From the cell containing the given text, extract its center point as [x, y] coordinate. 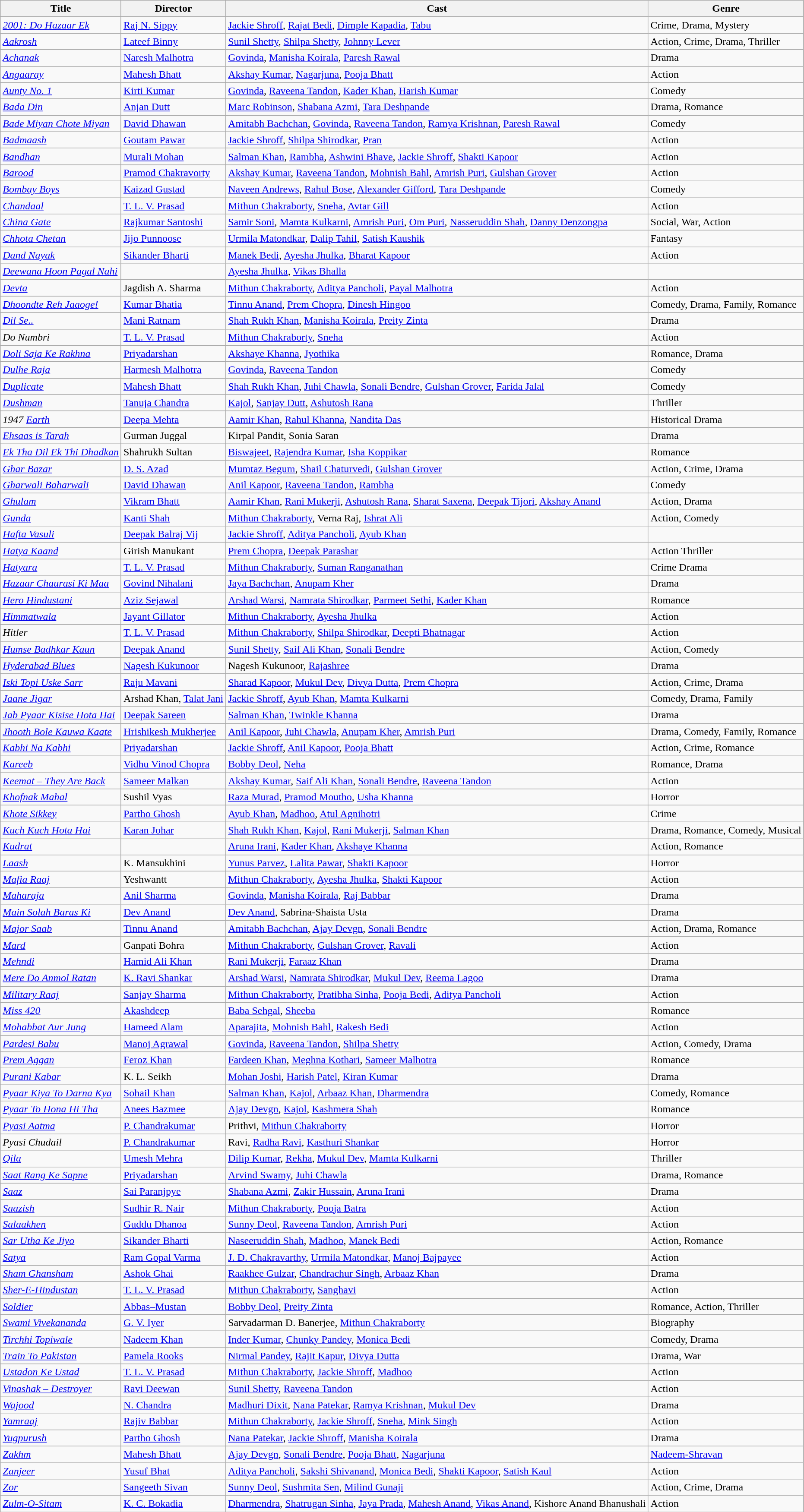
Bombay Boys [61, 189]
Mithun Chakraborty, Pooja Batra [437, 1208]
Soldier [61, 1307]
Satya [61, 1257]
Karan Johar [173, 830]
Jaya Bachchan, Anupam Kher [437, 584]
Aunty No. 1 [61, 91]
Anjan Dutt [173, 107]
Kabhi Na Kabhi [61, 748]
Anees Bazmee [173, 1109]
Saaz [61, 1191]
Urmila Matondkar, Dalip Tahil, Satish Kaushik [437, 239]
Gurman Juggal [173, 436]
Mithun Chakraborty, Jackie Shroff, Sneha, Mink Singh [437, 1421]
Hatya Kaand [61, 551]
Dand Nayak [61, 255]
Arshad Khan, Talat Jani [173, 698]
Badmaash [61, 140]
Mohan Joshi, Harish Patel, Kiran Kumar [437, 1076]
Ek Tha Dil Ek Thi Dhadkan [61, 452]
Salaakhen [61, 1224]
Genre [726, 9]
Zulm-O-Sitam [61, 1503]
K. L. Seikh [173, 1076]
Main Solah Baras Ki [61, 912]
Naresh Malhotra [173, 58]
Aparajita, Mohnish Bahl, Rakesh Bedi [437, 1027]
Yugpurush [61, 1438]
J. D. Chakravarthy, Urmila Matondkar, Manoj Bajpayee [437, 1257]
Action, Crime, Romance [726, 748]
Gunda [61, 518]
Ghulam [61, 502]
Ganpati Bohra [173, 945]
Action, Crime, Drama, Thriller [726, 41]
Raj N. Sippy [173, 25]
Nirmal Pandey, Rajit Kapur, Divya Dutta [437, 1356]
Mithun Chakraborty, Verna Raj, Ishrat Ali [437, 518]
Anil Kapoor, Raveena Tandon, Rambha [437, 485]
Mere Do Anmol Ratan [61, 978]
Kuch Kuch Hota Hai [61, 830]
Nadeem-Shravan [726, 1454]
Mehndi [61, 961]
Samir Soni, Mamta Kulkarni, Amrish Puri, Om Puri, Nasseruddin Shah, Danny Denzongpa [437, 222]
Dev Anand, Sabrina-Shaista Usta [437, 912]
Manek Bedi, Ayesha Jhulka, Bharat Kapoor [437, 255]
Kaizad Gustad [173, 189]
Arshad Warsi, Namrata Shirodkar, Parmeet Sethi, Kader Khan [437, 600]
2001: Do Hazaar Ek [61, 25]
Ram Gopal Varma [173, 1257]
Deewana Hoon Pagal Nahi [61, 271]
Jab Pyaar Kisise Hota Hai [61, 715]
Mithun Chakraborty, Ayesha Jhulka, Shakti Kapoor [437, 879]
Umesh Mehra [173, 1158]
Saazish [61, 1208]
Govinda, Manisha Koirala, Raj Babbar [437, 896]
Kirti Kumar [173, 91]
Zakhm [61, 1454]
Pardesi Babu [61, 1044]
Comedy, Drama, Family [726, 698]
Comedy, Drama [726, 1339]
Ayub Khan, Madhoo, Atul Agnihotri [437, 814]
Hamid Ali Khan [173, 961]
Shah Rukh Khan, Kajol, Rani Mukerji, Salman Khan [437, 830]
Harmesh Malhotra [173, 370]
Anil Kapoor, Juhi Chawla, Anupam Kher, Amrish Puri [437, 732]
Sushil Vyas [173, 797]
Sarvadarman D. Banerjee, Mithun Chakraborty [437, 1323]
Kajol, Sanjay Dutt, Ashutosh Rana [437, 403]
Jackie Shroff, Rajat Bedi, Dimple Kapadia, Tabu [437, 25]
Major Saab [61, 928]
Do Numbri [61, 337]
Nagesh Kukunoor, Rajashree [437, 666]
Deepak Sareen [173, 715]
Iski Topi Uske Sarr [61, 682]
Akshay Kumar, Nagarjuna, Pooja Bhatt [437, 74]
Comedy, Drama, Family, Romance [726, 304]
Bobby Deol, Neha [437, 764]
Jackie Shroff, Aditya Pancholi, Ayub Khan [437, 534]
Drama, Comedy, Family, Romance [726, 732]
Shah Rukh Khan, Manisha Koirala, Preity Zinta [437, 321]
Biswajeet, Rajendra Kumar, Isha Koppikar [437, 452]
Kirpal Pandit, Sonia Saran [437, 436]
Ravi, Radha Ravi, Kasthuri Shankar [437, 1142]
Chandaal [61, 206]
Shahrukh Sultan [173, 452]
Ashok Ghai [173, 1274]
Mithun Chakraborty, Ayesha Jhulka [437, 616]
Doli Saja Ke Rakhna [61, 354]
Pramod Chakravorty [173, 173]
Dhoondte Reh Jaaoge! [61, 304]
Khofnak Mahal [61, 797]
Achanak [61, 58]
Laash [61, 863]
N. Chandra [173, 1405]
Deepak Anand [173, 649]
Ghar Bazar [61, 468]
Pyasi Aatma [61, 1126]
Zor [61, 1487]
Girish Manukant [173, 551]
Nadeem Khan [173, 1339]
Military Raaj [61, 994]
Guddu Dhanoa [173, 1224]
Sanjay Sharma [173, 994]
Purani Kabar [61, 1076]
Akshay Kumar, Saif Ali Khan, Sonali Bendre, Raveena Tandon [437, 781]
Akshaye Khanna, Jyothika [437, 354]
Bobby Deol, Preity Zinta [437, 1307]
Jackie Shroff, Ayub Khan, Mamta Kulkarni [437, 698]
Nana Patekar, Jackie Shroff, Manisha Koirala [437, 1438]
Aditya Pancholi, Sakshi Shivanand, Monica Bedi, Shakti Kapoor, Satish Kaul [437, 1471]
Dulhe Raja [61, 370]
Mithun Chakraborty, Sneha, Avtar Gill [437, 206]
Sameer Malkan [173, 781]
Hitler [61, 633]
Deepa Mehta [173, 419]
Kumar Bhatia [173, 304]
Vinashak – Destroyer [61, 1389]
Maharaja [61, 896]
Sharad Kapoor, Mukul Dev, Divya Dutta, Prem Chopra [437, 682]
Action Thriller [726, 551]
Prem Aggan [61, 1060]
Sangeeth Sivan [173, 1487]
Aamir Khan, Rani Mukerji, Ashutosh Rana, Sharat Saxena, Deepak Tijori, Akshay Anand [437, 502]
Ajay Devgn, Kajol, Kashmera Shah [437, 1109]
Mafia Raaj [61, 879]
Hazaar Chaurasi Ki Maa [61, 584]
Wajood [61, 1405]
Tinnu Anand, Prem Chopra, Dinesh Hingoo [437, 304]
Sunil Shetty, Raveena Tandon [437, 1389]
Historical Drama [726, 419]
Marc Robinson, Shabana Azmi, Tara Deshpande [437, 107]
Vidhu Vinod Chopra [173, 764]
Bada Din [61, 107]
Action, Comedy, Drama [726, 1044]
Romance, Action, Thriller [726, 1307]
Sunil Shetty, Saif Ali Khan, Sonali Bendre [437, 649]
Rajkumar Santoshi [173, 222]
Cast [437, 9]
Drama, War [726, 1356]
Pyaar To Hona Hi Tha [61, 1109]
Ravi Deewan [173, 1389]
Hatyara [61, 567]
Aziz Sejawal [173, 600]
Gharwali Baharwali [61, 485]
Title [61, 9]
Mithun Chakraborty, Aditya Pancholi, Payal Malhotra [437, 288]
Shabana Azmi, Zakir Hussain, Aruna Irani [437, 1191]
Action, Drama [726, 502]
Tanuja Chandra [173, 403]
Govinda, Raveena Tandon [437, 370]
Pyasi Chudail [61, 1142]
Prem Chopra, Deepak Parashar [437, 551]
Tinnu Anand [173, 928]
Jhooth Bole Kauwa Kaate [61, 732]
Mithun Chakraborty, Gulshan Grover, Ravali [437, 945]
Zanjeer [61, 1471]
Madhuri Dixit, Nana Patekar, Ramya Krishnan, Mukul Dev [437, 1405]
Angaaray [61, 74]
Yamraaj [61, 1421]
D. S. Azad [173, 468]
Akashdeep [173, 1011]
Duplicate [61, 386]
Sunil Shetty, Shilpa Shetty, Johnny Lever [437, 41]
Swami Vivekananda [61, 1323]
Aamir Khan, Rahul Khanna, Nandita Das [437, 419]
Salman Khan, Rambha, Ashwini Bhave, Jackie Shroff, Shakti Kapoor [437, 156]
Aruna Irani, Kader Khan, Akshaye Khanna [437, 846]
Naveen Andrews, Rahul Bose, Alexander Gifford, Tara Deshpande [437, 189]
Fantasy [726, 239]
Himmatwala [61, 616]
Mohabbat Aur Jung [61, 1027]
Amitabh Bachchan, Ajay Devgn, Sonali Bendre [437, 928]
Ustadon Ke Ustad [61, 1372]
Hameed Alam [173, 1027]
Pamela Rooks [173, 1356]
Hrishikesh Mukherjee [173, 732]
Sunny Deol, Sushmita Sen, Milind Gunaji [437, 1487]
Prithvi, Mithun Chakraborty [437, 1126]
Ayesha Jhulka, Vikas Bhalla [437, 271]
Jackie Shroff, Anil Kapoor, Pooja Bhatt [437, 748]
Mumtaz Begum, Shail Chaturvedi, Gulshan Grover [437, 468]
Nagesh Kukunoor [173, 666]
Qila [61, 1158]
Deepak Balraj Vij [173, 534]
Mithun Chakraborty, Sneha [437, 337]
Raza Murad, Pramod Moutho, Usha Khanna [437, 797]
Pyaar Kiya To Darna Kya [61, 1093]
Sudhir R. Nair [173, 1208]
Mithun Chakraborty, Shilpa Shirodkar, Deepti Bhatnagar [437, 633]
Dev Anand [173, 912]
Mithun Chakraborty, Pratibha Sinha, Pooja Bedi, Aditya Pancholi [437, 994]
Mard [61, 945]
Abbas–Mustan [173, 1307]
Yeshwantt [173, 879]
Ajay Devgn, Sonali Bendre, Pooja Bhatt, Nagarjuna [437, 1454]
1947 Earth [61, 419]
Jaane Jigar [61, 698]
Lateef Binny [173, 41]
Anil Sharma [173, 896]
Inder Kumar, Chunky Pandey, Monica Bedi [437, 1339]
Crime [726, 814]
Jackie Shroff, Shilpa Shirodkar, Pran [437, 140]
Feroz Khan [173, 1060]
Baba Sehgal, Sheeba [437, 1011]
Sohail Khan [173, 1093]
China Gate [61, 222]
Raakhee Gulzar, Chandrachur Singh, Arbaaz Khan [437, 1274]
Bandhan [61, 156]
Comedy, Romance [726, 1093]
K. C. Bokadia [173, 1503]
Kareeb [61, 764]
Dushman [61, 403]
Arvind Swamy, Juhi Chawla [437, 1175]
Kudrat [61, 846]
Govinda, Raveena Tandon, Shilpa Shetty [437, 1044]
Naseeruddin Shah, Madhoo, Manek Bedi [437, 1241]
Sham Ghansham [61, 1274]
Dilip Kumar, Rekha, Mukul Dev, Mamta Kulkarni [437, 1158]
Govind Nihalani [173, 584]
Aakrosh [61, 41]
Mithun Chakraborty, Sanghavi [437, 1290]
Hafta Vasuli [61, 534]
Mani Ratnam [173, 321]
Yusuf Bhat [173, 1471]
Govinda, Manisha Koirala, Paresh Rawal [437, 58]
Barood [61, 173]
Goutam Pawar [173, 140]
Vikram Bhatt [173, 502]
Miss 420 [61, 1011]
Sunny Deol, Raveena Tandon, Amrish Puri [437, 1224]
Manoj Agrawal [173, 1044]
Social, War, Action [726, 222]
Jagdish A. Sharma [173, 288]
G. V. Iyer [173, 1323]
Dharmendra, Shatrugan Sinha, Jaya Prada, Mahesh Anand, Vikas Anand, Kishore Anand Bhanushali [437, 1503]
Devta [61, 288]
Govinda, Raveena Tandon, Kader Khan, Harish Kumar [437, 91]
Biography [726, 1323]
Sar Utha Ke Jiyo [61, 1241]
Hero Hindustani [61, 600]
Hyderabad Blues [61, 666]
Jayant Gillator [173, 616]
K. Mansukhini [173, 863]
Kanti Shah [173, 518]
Humse Badhkar Kaun [61, 649]
Rajiv Babbar [173, 1421]
Saat Rang Ke Sapne [61, 1175]
Chhota Chetan [61, 239]
Shah Rukh Khan, Juhi Chawla, Sonali Bendre, Gulshan Grover, Farida Jalal [437, 386]
Arshad Warsi, Namrata Shirodkar, Mukul Dev, Reema Lagoo [437, 978]
Salman Khan, Twinkle Khanna [437, 715]
Khote Sikkey [61, 814]
Salman Khan, Kajol, Arbaaz Khan, Dharmendra [437, 1093]
Amitabh Bachchan, Govinda, Raveena Tandon, Ramya Krishnan, Paresh Rawal [437, 123]
Bade Miyan Chote Miyan [61, 123]
Crime Drama [726, 567]
Murali Mohan [173, 156]
Yunus Parvez, Lalita Pawar, Shakti Kapoor [437, 863]
Fardeen Khan, Meghna Kothari, Sameer Malhotra [437, 1060]
Sai Paranjpye [173, 1191]
Train To Pakistan [61, 1356]
Crime, Drama, Mystery [726, 25]
Keemat – They Are Back [61, 781]
Director [173, 9]
K. Ravi Shankar [173, 978]
Sher-E-Hindustan [61, 1290]
Mithun Chakraborty, Suman Ranganathan [437, 567]
Akshay Kumar, Raveena Tandon, Mohnish Bahl, Amrish Puri, Gulshan Grover [437, 173]
Mithun Chakraborty, Jackie Shroff, Madhoo [437, 1372]
Dil Se.. [61, 321]
Raju Mavani [173, 682]
Rani Mukerji, Faraaz Khan [437, 961]
Drama, Romance, Comedy, Musical [726, 830]
Tirchhi Topiwale [61, 1339]
Ehsaas is Tarah [61, 436]
Jijo Punnoose [173, 239]
Action, Drama, Romance [726, 928]
